Scan for the cell matching the given text and deliver its (X, Y) coordinate at center. 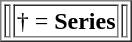
† = Series (66, 20)
